Locate the cell with the specified text and output its [x, y] center coordinate. 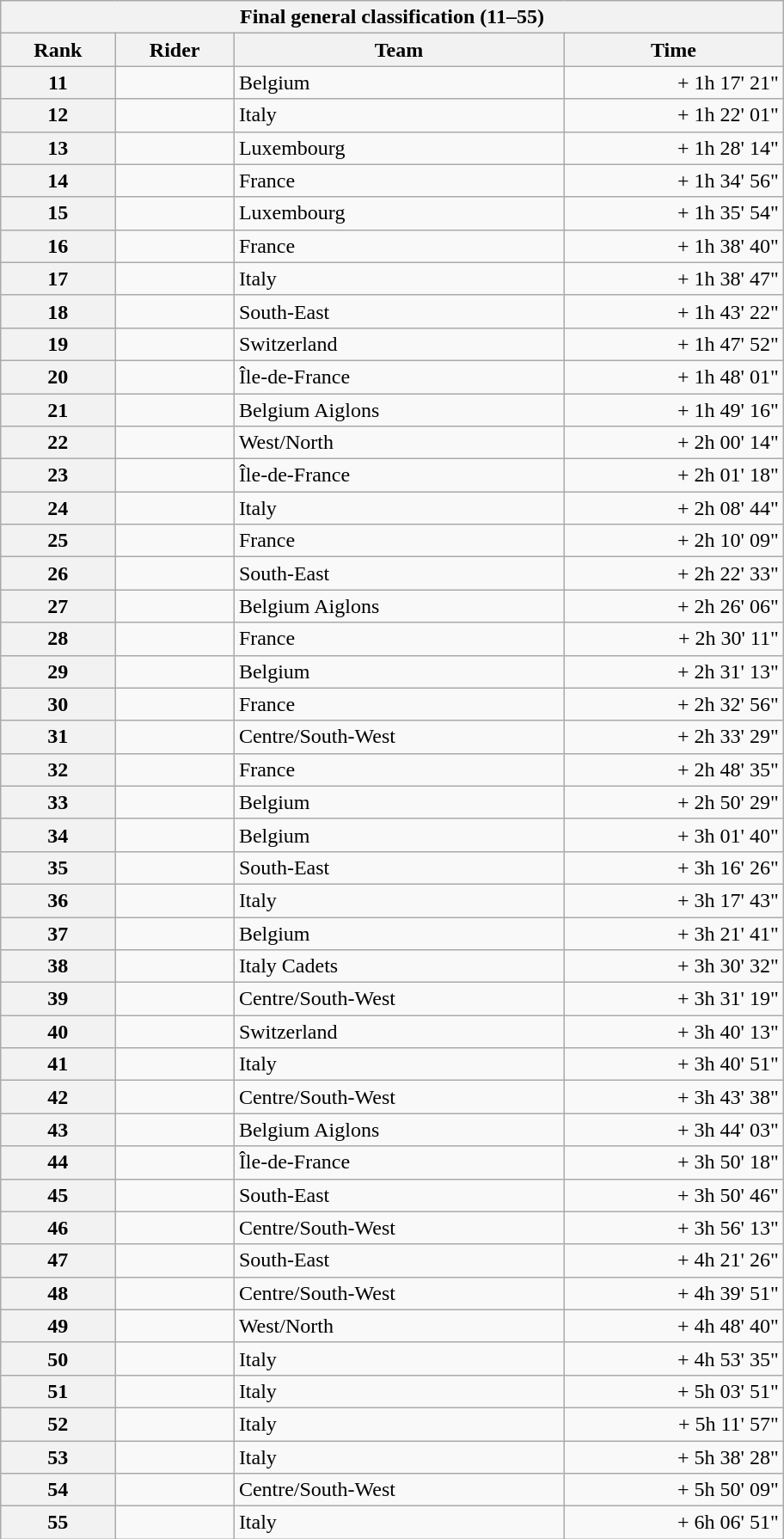
46 [58, 1228]
31 [58, 737]
+ 5h 38' 28" [674, 1457]
16 [58, 246]
+ 5h 50' 09" [674, 1490]
49 [58, 1326]
+ 2h 33' 29" [674, 737]
+ 3h 40' 13" [674, 1032]
13 [58, 148]
+ 1h 34' 56" [674, 181]
19 [58, 344]
+ 2h 48' 35" [674, 769]
+ 1h 28' 14" [674, 148]
45 [58, 1195]
33 [58, 802]
+ 1h 22' 01" [674, 115]
+ 3h 44' 03" [674, 1130]
+ 4h 53' 35" [674, 1358]
29 [58, 671]
20 [58, 377]
Rider [175, 50]
12 [58, 115]
Final general classification (11–55) [392, 17]
24 [58, 508]
+ 3h 01' 40" [674, 835]
15 [58, 213]
+ 3h 56' 13" [674, 1228]
18 [58, 311]
26 [58, 573]
39 [58, 999]
+ 2h 00' 14" [674, 443]
+ 2h 31' 13" [674, 671]
34 [58, 835]
40 [58, 1032]
37 [58, 933]
Team [399, 50]
21 [58, 410]
54 [58, 1490]
+ 3h 50' 46" [674, 1195]
30 [58, 704]
+ 6h 06' 51" [674, 1523]
36 [58, 900]
+ 1h 48' 01" [674, 377]
+ 3h 16' 26" [674, 868]
+ 4h 48' 40" [674, 1326]
38 [58, 966]
51 [58, 1391]
17 [58, 279]
27 [58, 606]
+ 2h 50' 29" [674, 802]
35 [58, 868]
Italy Cadets [399, 966]
+ 1h 17' 21" [674, 83]
+ 1h 38' 40" [674, 246]
+ 2h 10' 09" [674, 541]
41 [58, 1064]
+ 3h 21' 41" [674, 933]
+ 3h 17' 43" [674, 900]
42 [58, 1097]
+ 1h 49' 16" [674, 410]
+ 5h 03' 51" [674, 1391]
+ 4h 39' 51" [674, 1293]
+ 2h 32' 56" [674, 704]
23 [58, 475]
14 [58, 181]
53 [58, 1457]
28 [58, 639]
+ 2h 01' 18" [674, 475]
+ 3h 30' 32" [674, 966]
22 [58, 443]
+ 2h 30' 11" [674, 639]
55 [58, 1523]
Rank [58, 50]
+ 1h 35' 54" [674, 213]
50 [58, 1358]
44 [58, 1162]
+ 1h 43' 22" [674, 311]
+ 3h 50' 18" [674, 1162]
47 [58, 1260]
+ 2h 08' 44" [674, 508]
32 [58, 769]
25 [58, 541]
+ 3h 40' 51" [674, 1064]
+ 3h 43' 38" [674, 1097]
52 [58, 1424]
+ 3h 31' 19" [674, 999]
+ 2h 26' 06" [674, 606]
48 [58, 1293]
11 [58, 83]
+ 1h 38' 47" [674, 279]
+ 4h 21' 26" [674, 1260]
+ 1h 47' 52" [674, 344]
43 [58, 1130]
Time [674, 50]
+ 5h 11' 57" [674, 1424]
+ 2h 22' 33" [674, 573]
